Detect which cell encompasses the target text, then output its [X, Y] center coordinate. 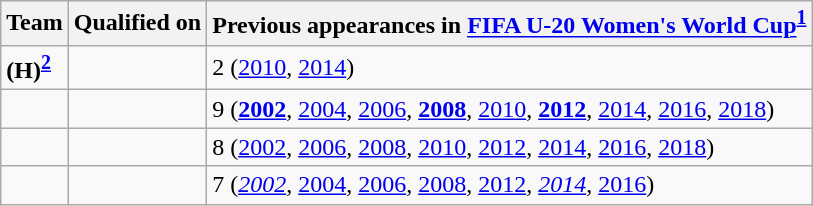
2 (2010, 2014) [510, 68]
8 (2002, 2006, 2008, 2010, 2012, 2014, 2016, 2018) [510, 147]
Team [35, 24]
Previous appearances in FIFA U-20 Women's World Cup1 [510, 24]
Qualified on [137, 24]
7 (2002, 2004, 2006, 2008, 2012, 2014, 2016) [510, 185]
9 (2002, 2004, 2006, 2008, 2010, 2012, 2014, 2016, 2018) [510, 109]
(H)2 [35, 68]
